Determine the [x, y] coordinate at the center of the cell enclosing the given text.  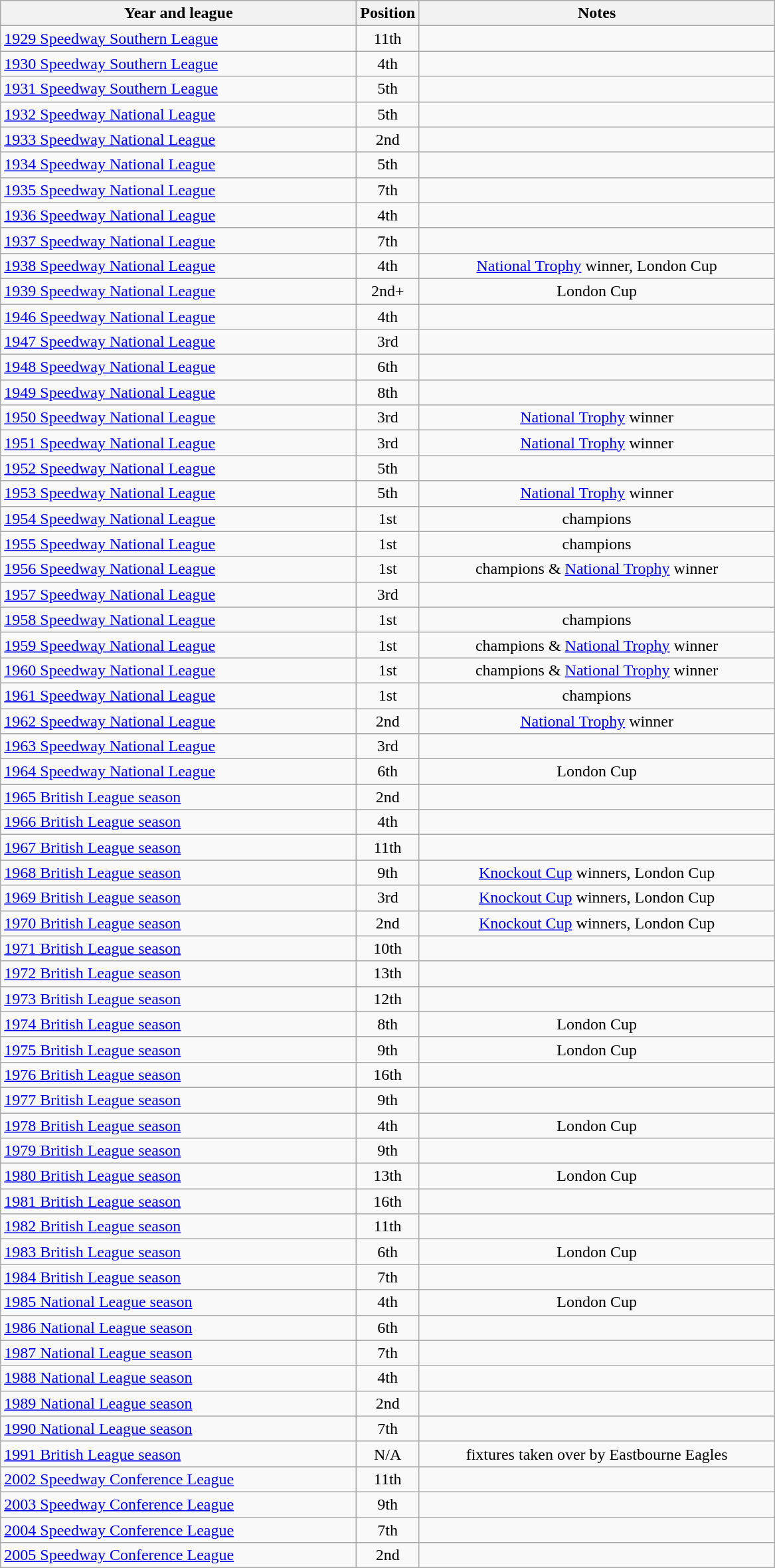
1946 Speedway National League [179, 317]
1985 National League season [179, 1302]
N/A [388, 1454]
1949 Speedway National League [179, 392]
1990 National League season [179, 1429]
1977 British League season [179, 1100]
1947 Speedway National League [179, 342]
1939 Speedway National League [179, 291]
1957 Speedway National League [179, 594]
1964 Speedway National League [179, 772]
Position [388, 13]
1929 Speedway Southern League [179, 39]
1978 British League season [179, 1126]
1984 British League season [179, 1277]
1933 Speedway National League [179, 139]
1974 British League season [179, 1024]
2003 Speedway Conference League [179, 1504]
1954 Speedway National League [179, 519]
1951 Speedway National League [179, 443]
Notes [597, 13]
1931 Speedway Southern League [179, 89]
1950 Speedway National League [179, 418]
1986 National League season [179, 1328]
1991 British League season [179, 1454]
2002 Speedway Conference League [179, 1479]
1971 British League season [179, 948]
2nd+ [388, 291]
1932 Speedway National League [179, 114]
1968 British League season [179, 873]
1952 Speedway National League [179, 468]
2004 Speedway Conference League [179, 1529]
1965 British League season [179, 797]
1930 Speedway Southern League [179, 64]
1982 British League season [179, 1227]
1966 British League season [179, 822]
1938 Speedway National League [179, 266]
1937 Speedway National League [179, 240]
1961 Speedway National League [179, 695]
2005 Speedway Conference League [179, 1555]
fixtures taken over by Eastbourne Eagles [597, 1454]
1948 Speedway National League [179, 367]
1981 British League season [179, 1201]
1956 Speedway National League [179, 569]
10th [388, 948]
1953 Speedway National League [179, 493]
1936 Speedway National League [179, 215]
1960 Speedway National League [179, 670]
1975 British League season [179, 1049]
1980 British League season [179, 1176]
1983 British League season [179, 1252]
1962 Speedway National League [179, 721]
1963 Speedway National League [179, 746]
1967 British League season [179, 847]
1976 British League season [179, 1075]
1958 Speedway National League [179, 620]
1988 National League season [179, 1378]
1979 British League season [179, 1151]
1972 British League season [179, 974]
National Trophy winner, London Cup [597, 266]
1934 Speedway National League [179, 165]
1959 Speedway National League [179, 645]
1973 British League season [179, 999]
1935 Speedway National League [179, 190]
1969 British League season [179, 898]
Year and league [179, 13]
1955 Speedway National League [179, 544]
1989 National League season [179, 1403]
1987 National League season [179, 1353]
1970 British League season [179, 923]
12th [388, 999]
